Find where the given text appears and provide that cell's center as [X, Y] coordinate. 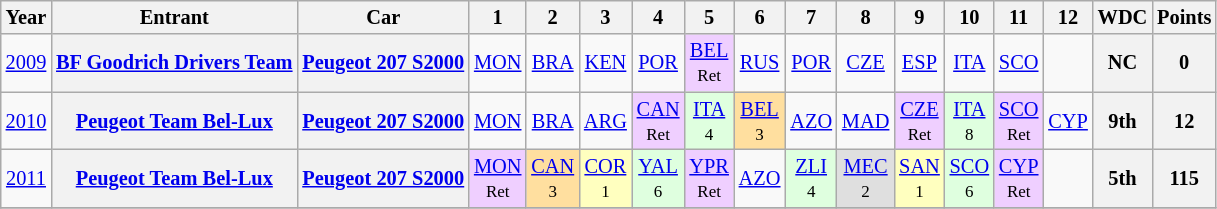
9th [1123, 121]
SCO [1018, 63]
115 [1184, 178]
Points [1184, 17]
KEN [606, 63]
2 [552, 17]
BELRet [708, 63]
CYP Ret [1018, 178]
9 [919, 17]
Car [383, 17]
ESP [919, 63]
CAN3 [552, 178]
SCORet [1018, 121]
ARG [606, 121]
11 [1018, 17]
MONRet [498, 178]
3 [606, 17]
CZE [866, 63]
WDC [1123, 17]
Entrant [174, 17]
5th [1123, 178]
YPRRet [708, 178]
ITA4 [708, 121]
CZERet [919, 121]
COR 1 [606, 178]
8 [866, 17]
BF Goodrich Drivers Team [174, 63]
MAD [866, 121]
0 [1184, 63]
2010 [26, 121]
SCO 6 [970, 178]
2011 [26, 178]
ZLI4 [811, 178]
4 [658, 17]
7 [811, 17]
CANRet [658, 121]
BEL3 [760, 121]
ITA8 [970, 121]
6 [760, 17]
ITA [970, 63]
RUS [760, 63]
MEC2 [866, 178]
YAL6 [658, 178]
10 [970, 17]
Year [26, 17]
2009 [26, 63]
5 [708, 17]
NC [1123, 63]
SAN 1 [919, 178]
CYP [1068, 121]
1 [498, 17]
